From the cell containing the given text, extract its center point as (x, y) coordinate. 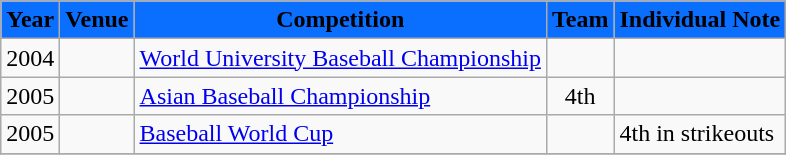
Baseball World Cup (340, 134)
Competition (340, 20)
Individual Note (700, 20)
Team (580, 20)
4th (580, 96)
Year (30, 20)
2004 (30, 58)
World University Baseball Championship (340, 58)
Venue (97, 20)
4th in strikeouts (700, 134)
Asian Baseball Championship (340, 96)
